Locate the cell with the specified text and output its [x, y] center coordinate. 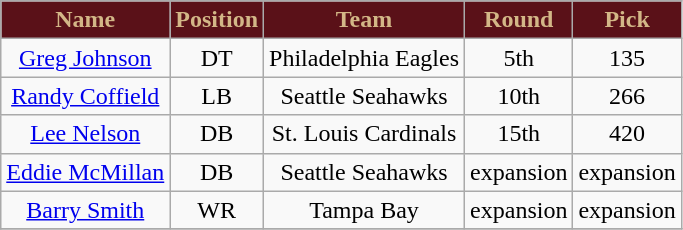
Philadelphia Eagles [364, 58]
St. Louis Cardinals [364, 134]
LB [217, 96]
Randy Coffield [86, 96]
Tampa Bay [364, 210]
DT [217, 58]
Name [86, 20]
10th [519, 96]
266 [627, 96]
Greg Johnson [86, 58]
Round [519, 20]
15th [519, 134]
Barry Smith [86, 210]
WR [217, 210]
Lee Nelson [86, 134]
Eddie McMillan [86, 172]
5th [519, 58]
Team [364, 20]
Position [217, 20]
420 [627, 134]
Pick [627, 20]
135 [627, 58]
